Scan for the cell matching the given text and deliver its [X, Y] coordinate at center. 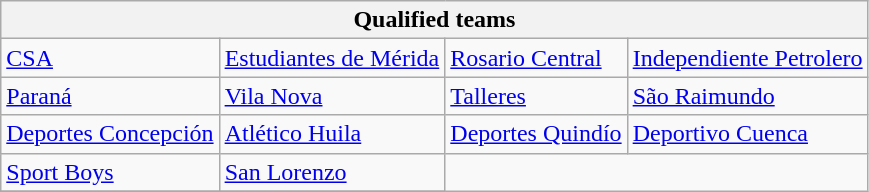
San Lorenzo [332, 172]
Vila Nova [332, 96]
Estudiantes de Mérida [332, 58]
Sport Boys [110, 172]
Atlético Huila [332, 134]
Talleres [536, 96]
Deportes Quindío [536, 134]
Paraná [110, 96]
CSA [110, 58]
Rosario Central [536, 58]
São Raimundo [748, 96]
Qualified teams [434, 20]
Deportivo Cuenca [748, 134]
Independiente Petrolero [748, 58]
Deportes Concepción [110, 134]
